Scan for the cell matching the given text and deliver its (X, Y) coordinate at center. 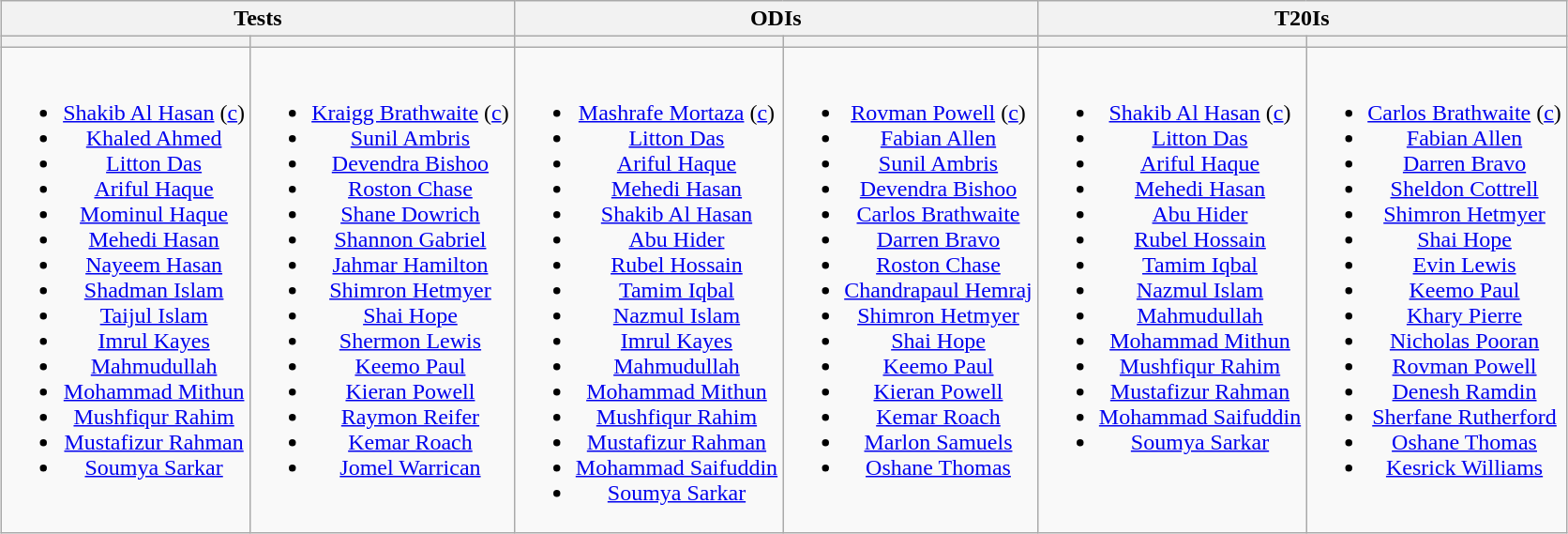
T20Is (1302, 19)
ODIs (776, 19)
Tests (259, 19)
